Locate the cell with the specified text and output its (X, Y) center coordinate. 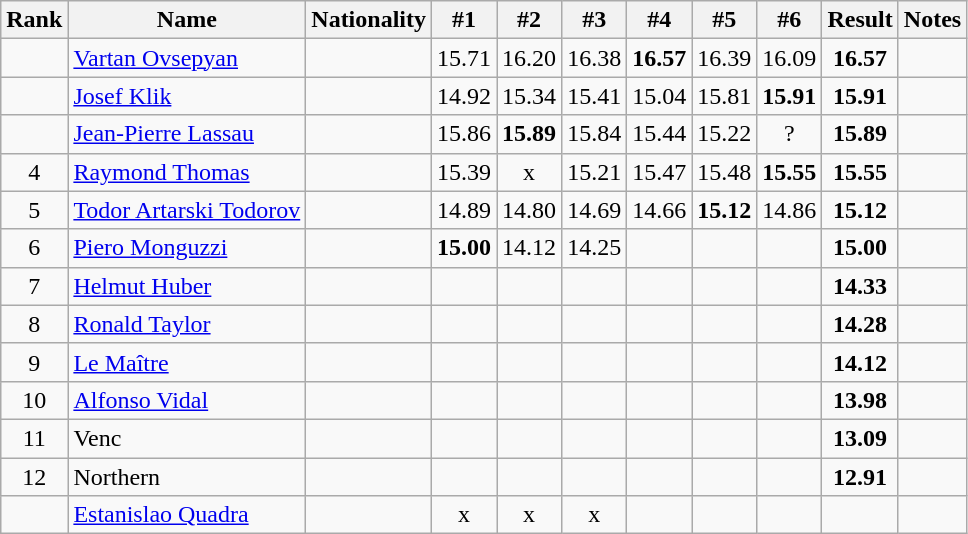
16.09 (790, 58)
#5 (724, 20)
14.25 (594, 248)
4 (34, 172)
15.34 (530, 96)
Vartan Ovsepyan (187, 58)
14.86 (790, 210)
15.41 (594, 96)
15.81 (724, 96)
Rank (34, 20)
6 (34, 248)
14.92 (464, 96)
Raymond Thomas (187, 172)
15.22 (724, 134)
Northern (187, 477)
5 (34, 210)
Todor Artarski Todorov (187, 210)
14.80 (530, 210)
9 (34, 362)
Le Maître (187, 362)
Estanislao Quadra (187, 515)
Piero Monguzzi (187, 248)
15.48 (724, 172)
16.20 (530, 58)
Alfonso Vidal (187, 400)
12.91 (860, 477)
13.98 (860, 400)
15.71 (464, 58)
14.66 (660, 210)
13.09 (860, 438)
Name (187, 20)
Nationality (369, 20)
12 (34, 477)
15.21 (594, 172)
7 (34, 286)
14.69 (594, 210)
Ronald Taylor (187, 324)
8 (34, 324)
Venc (187, 438)
Jean-Pierre Lassau (187, 134)
#3 (594, 20)
11 (34, 438)
14.89 (464, 210)
15.47 (660, 172)
Josef Klik (187, 96)
#6 (790, 20)
15.84 (594, 134)
#2 (530, 20)
14.28 (860, 324)
Notes (932, 20)
15.86 (464, 134)
15.04 (660, 96)
Result (860, 20)
15.39 (464, 172)
16.38 (594, 58)
15.44 (660, 134)
#4 (660, 20)
#1 (464, 20)
Helmut Huber (187, 286)
10 (34, 400)
14.33 (860, 286)
16.39 (724, 58)
? (790, 134)
